Return [X, Y] of the center of cell containing provided text 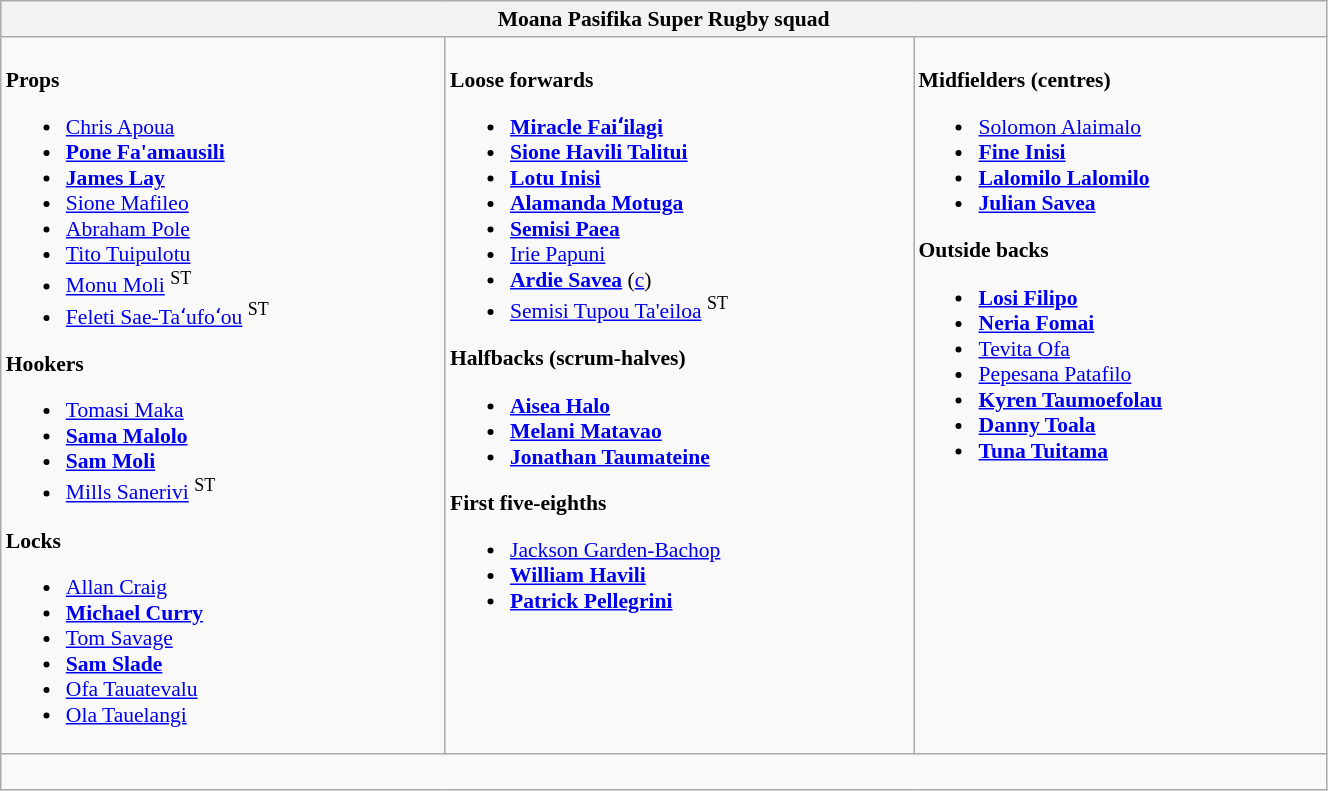
Moana Pasifika Super Rugby squad [664, 19]
